Provide the [x, y] coordinate of the cell's center where the given text is located.  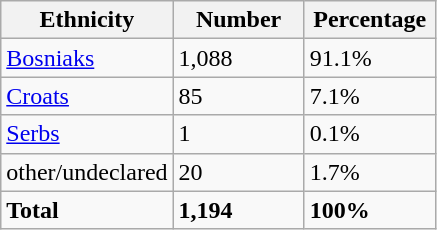
20 [238, 172]
91.1% [370, 58]
1 [238, 134]
1.7% [370, 172]
85 [238, 96]
Total [87, 210]
Bosniaks [87, 58]
Percentage [370, 20]
Ethnicity [87, 20]
100% [370, 210]
Serbs [87, 134]
Number [238, 20]
1,194 [238, 210]
Croats [87, 96]
1,088 [238, 58]
0.1% [370, 134]
7.1% [370, 96]
other/undeclared [87, 172]
